Pinpoint the cell where the given text exists, returning its [X, Y] midpoint coordinate. 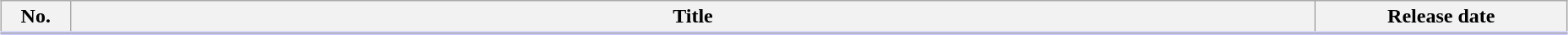
No. [35, 17]
Release date [1441, 17]
Title [693, 17]
